Search for the cell housing the specified text and yield its (X, Y) center coordinate. 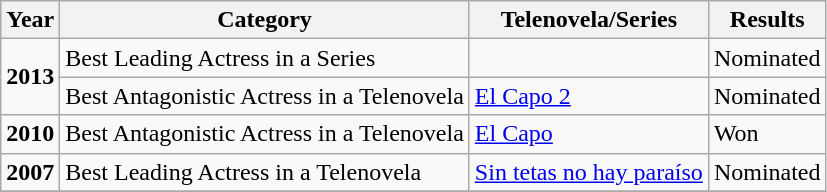
2013 (30, 77)
Sin tetas no hay paraíso (588, 172)
Best Leading Actress in a Series (265, 58)
Year (30, 20)
Category (265, 20)
El Capo 2 (588, 96)
2010 (30, 134)
Results (767, 20)
Best Leading Actress in a Telenovela (265, 172)
2007 (30, 172)
El Capo (588, 134)
Telenovela/Series (588, 20)
Won (767, 134)
